For the text-containing cell, return its midpoint in (X, Y) coordinate format. 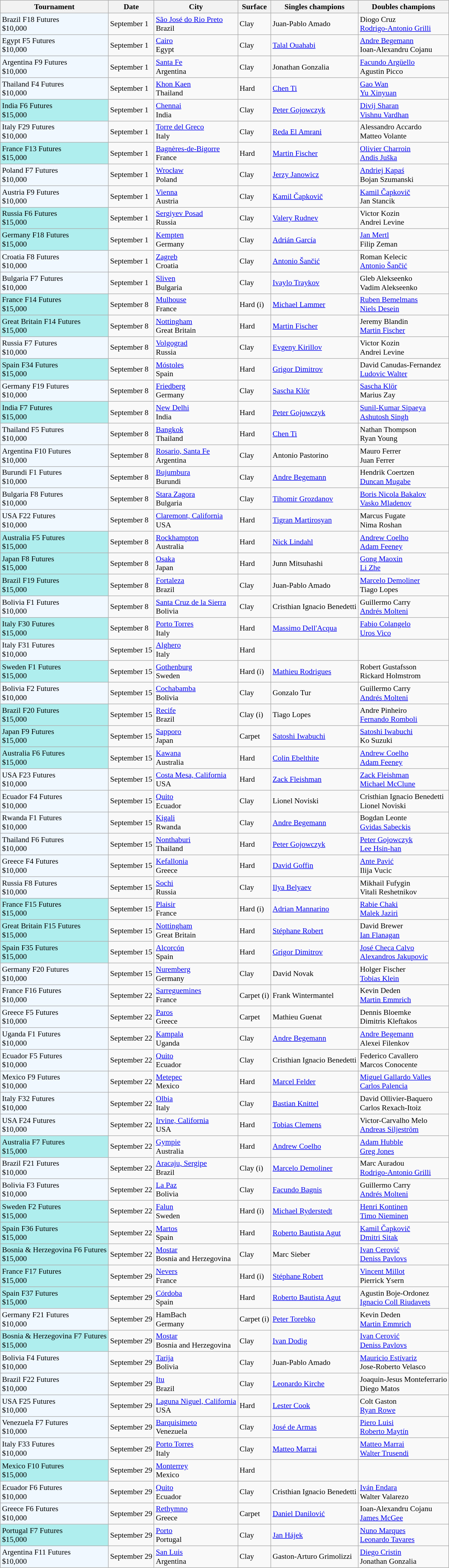
Lionel Noviski (315, 801)
GothenburgSweden (196, 672)
Adrian Mannarino (315, 909)
Date (131, 7)
Holger Fischer Tobias Klein (403, 974)
Santa Cruz de la SierraBolivia (196, 607)
Tihomir Grozdanov (315, 499)
Talal Ouahabi (315, 45)
Sascha Klör Marius Zay (403, 391)
Andriej Kapaś Bojan Szumanski (403, 175)
Kamil Čapkovič (315, 196)
David Novak (315, 974)
France F14 Futures$15,000 (54, 304)
Kamil Čapkovič Jan Stancik (403, 196)
Greece F5 Futures$10,000 (54, 1017)
USA F23 Futures$10,000 (54, 779)
Ecuador F4 Futures$10,000 (54, 801)
Irvine, CaliforniaUSA (196, 1125)
Colin Ebelthite (315, 758)
Daniel Danilović (315, 1513)
KefalloniaGreece (196, 866)
Bosnia & Herzegovina F7 Futures$15,000 (54, 1341)
Lester Cook (315, 1406)
Bolivia F1 Futures$10,000 (54, 607)
Sweden F1 Futures$15,000 (54, 672)
Mathieu Rodrigues (315, 672)
Jan Hájek (315, 1535)
Andrew Coelho (315, 1147)
Sunil-Kumar Sipaeya Ashutosh Singh (403, 413)
Antonio Šančić (315, 261)
Evgeny Kirillov (315, 348)
Brazil F20 Futures$15,000 (54, 715)
Thailand F4 Futures$10,000 (54, 88)
Olivier Charroin Andis Juška (403, 153)
OlbiaItaly (196, 1103)
José Checa Calvo Alexandros Jakupovic (403, 952)
Argentina F9 Futures$10,000 (54, 67)
Costa Mesa, CaliforniaUSA (196, 779)
Satoshi Iwabuchi Ko Suzuki (403, 736)
FriedbergGermany (196, 391)
Colt Gaston Ryan Rowe (403, 1406)
GympieAustralia (196, 1147)
Great Britain F14 Futures$15,000 (54, 326)
Diego Cristin Jonathan Gonzalia (403, 1557)
Stara ZagoraBulgaria (196, 499)
David Canudas-Fernandez Ludovic Walter (403, 369)
BujumburaBurundi (196, 477)
Tobias Clemens (315, 1125)
Andre Begemann Ioan-Alexandru Cojanu (403, 45)
Thailand F6 Futures$10,000 (54, 844)
Iván Endara Walter Valarezo (403, 1492)
France F15 Futures$15,000 (54, 909)
MóstolesSpain (196, 369)
Ivaylo Traykov (315, 283)
Marc Sieber (315, 1255)
MulhouseFrance (196, 304)
Alessandro Accardo Matteo Volante (403, 131)
Rosario, Santa FeArgentina (196, 456)
Bosnia & Herzegovina F6 Futures$15,000 (54, 1255)
Gonzalo Tur (315, 693)
Greece F4 Futures$10,000 (54, 866)
Cristhian Ignacio Benedetti Lionel Noviski (403, 801)
Jonathan Gonzalia (315, 67)
Brazil F21 Futures$10,000 (54, 1168)
ZagrebCroatia (196, 261)
Adam Hubble Greg Jones (403, 1147)
San LuisArgentina (196, 1557)
Diogo Cruz Rodrigo-Antonio Grilli (403, 24)
Bolivia F3 Futures$10,000 (54, 1190)
Italy F33 Futures$10,000 (54, 1449)
Ivan Dodig (315, 1341)
Satoshi Iwabuchi (315, 736)
Nuno Marques Leonardo Tavares (403, 1535)
NeversFrance (196, 1276)
NurembergGermany (196, 974)
Japan F8 Futures$15,000 (54, 564)
RockhamptonAustralia (196, 542)
Portugal F7 Futures$15,000 (54, 1535)
Italy F31 Futures$10,000 (54, 650)
Argentina F10 Futures$10,000 (54, 456)
Piero Luisi Roberto Maytín (403, 1427)
Peter Torebko (315, 1319)
VolgogradRussia (196, 348)
Tigran Martirosyan (315, 521)
AlcorcónSpain (196, 952)
USA F25 Futures$10,000 (54, 1406)
Zack Fleishman (315, 779)
PortoPortugal (196, 1535)
Ecuador F5 Futures$10,000 (54, 1060)
Brazil F18 Futures$10,000 (54, 24)
Marcelo Demoliner Tiago Lopes (403, 585)
Germany F21 Futures$10,000 (54, 1319)
PlaisirFrance (196, 909)
Miguel Gallardo Valles Carlos Palencia (403, 1082)
Junn Mitsuhashi (315, 564)
MonterreyMexico (196, 1470)
Tiago Lopes (315, 715)
Divij Sharan Vishnu Vardhan (403, 110)
Boris Nicola Bakalov Vasko Mladenov (403, 499)
Santa FeArgentina (196, 67)
Adrián García (315, 239)
USA F24 Futures$10,000 (54, 1125)
City (196, 7)
Italy F29 Futures$10,000 (54, 131)
Bolivia F2 Futures$10,000 (54, 693)
RecifeBrazil (196, 715)
Michael Lammer (315, 304)
SarregueminesFrance (196, 995)
Italy F30 Futures$15,000 (54, 628)
Japan F9 Futures$15,000 (54, 736)
Dennis Bloemke Dimitris Kleftakos (403, 1017)
Bulgaria F8 Futures$10,000 (54, 499)
Gleb Alekseenko Vadim Alekseenko (403, 283)
Brazil F19 Futures$15,000 (54, 585)
São José do Rio PretoBrazil (196, 24)
David Brewer Ian Flanagan (403, 930)
OsakaJapan (196, 564)
USA F22 Futures$10,000 (54, 521)
ViennaAustria (196, 196)
Mexico F10 Futures$15,000 (54, 1470)
France F17 Futures$15,000 (54, 1276)
Reda El Amrani (315, 131)
Mexico F9 Futures$10,000 (54, 1082)
Massimo Dell'Acqua (315, 628)
Gao Wan Yu Xinyuan (403, 88)
BangkokThailand (196, 434)
Leonardo Kirche (315, 1384)
Jeremy Blandin Martin Fischer (403, 326)
Rabie Chaki Malek Jaziri (403, 909)
Mikhail Fufygin Vitali Reshetnikov (403, 887)
NonthaburiThailand (196, 844)
Vincent Millot Pierrick Ysern (403, 1276)
CórdobaSpain (196, 1298)
Nathan Thompson Ryan Young (403, 434)
Austria F9 Futures$10,000 (54, 196)
Mauro Ferrer Juan Ferrer (403, 456)
ChennaiIndia (196, 110)
Ioan-Alexandru Cojanu James McGee (403, 1513)
SapporoJapan (196, 736)
Robert Gustafsson Rickard Holmstrom (403, 672)
Joaquin-Jesus Monteferrario Diego Matos (403, 1384)
TarijaBolivia (196, 1363)
Ante Pavić Ilija Vucic (403, 866)
Fabio Colangelo Uros Vico (403, 628)
Hendrik Coertzen Duncan Mugabe (403, 477)
Marcelo Demoliner (315, 1168)
MartosSpain (196, 1233)
Laguna Niguel, CaliforniaUSA (196, 1406)
Great Britain F15 Futures$15,000 (54, 930)
Russia F8 Futures$10,000 (54, 887)
Egypt F5 Futures$10,000 (54, 45)
Burundi F1 Futures$10,000 (54, 477)
KigaliRwanda (196, 822)
Frank Wintermantel (315, 995)
Ecuador F6 Futures$10,000 (54, 1492)
Sergiyev PosadRussia (196, 218)
FortalezaBrazil (196, 585)
BarquisimetoVenezuela (196, 1427)
Matteo Marrai Walter Trusendi (403, 1449)
Michael Ryderstedt (315, 1212)
Germany F19 Futures$10,000 (54, 391)
Agustin Boje-Ordonez Ignacio Coll Riudavets (403, 1298)
Nick Lindahl (315, 542)
La PazBolivia (196, 1190)
Spain F37 Futures$15,000 (54, 1298)
José de Armas (315, 1427)
Roman Kelecic Antonio Šančić (403, 261)
Facundo Argüello Agustin Picco (403, 67)
Marcus Fugate Nima Roshan (403, 521)
Bogdan Leonte Gvidas Sabeckis (403, 822)
Victor-Carvalho Melo Andreas Siljeström (403, 1125)
France F13 Futures$15,000 (54, 153)
FalunSweden (196, 1212)
Germany F20 Futures$10,000 (54, 974)
Croatia F8 Futures$10,000 (54, 261)
RethymnoGreece (196, 1513)
Matteo Marrai (315, 1449)
Germany F18 Futures$15,000 (54, 239)
Bulgaria F7 Futures$10,000 (54, 283)
Spain F34 Futures$15,000 (54, 369)
Uganda F1 Futures$10,000 (54, 1039)
Mathieu Guenat (315, 1017)
France F16 Futures$10,000 (54, 995)
Poland F7 Futures$10,000 (54, 175)
Khon KaenThailand (196, 88)
KawanaAustralia (196, 758)
Andre Pinheiro Fernando Romboli (403, 715)
Bolivia F4 Futures$10,000 (54, 1363)
Gaston-Arturo Grimolizzi (315, 1557)
Greece F6 Futures$10,000 (54, 1513)
Zack Fleishman Michael McClune (403, 779)
Australia F5 Futures$15,000 (54, 542)
HamBachGermany (196, 1319)
Jan Mertl Filip Zeman (403, 239)
Torre del GrecoItaly (196, 131)
KemptenGermany (196, 239)
Facundo Bagnis (315, 1190)
ParosGreece (196, 1017)
Argentina F11 Futures$10,000 (54, 1557)
India F6 Futures$15,000 (54, 110)
Andre Begemann Alexei Filenkov (403, 1039)
Thailand F5 Futures$10,000 (54, 434)
KampalaUganda (196, 1039)
Venezuela F7 Futures$10,000 (54, 1427)
Aracaju, SergipeBrazil (196, 1168)
Sweden F2 Futures$15,000 (54, 1212)
Antonio Pastorino (315, 456)
Kamil Čapkovič Dmitri Sitak (403, 1233)
Tournament (54, 7)
Jerzy Janowicz (315, 175)
Rwanda F1 Futures$10,000 (54, 822)
Peter Gojowczyk Lee Hsin-han (403, 844)
Brazil F22 Futures$10,000 (54, 1384)
David Goffin (315, 866)
CochabambaBolivia (196, 693)
Mauricio Estívariz Jose-Roberto Velasco (403, 1363)
India F7 Futures$15,000 (54, 413)
Australia F7 Futures$15,000 (54, 1147)
Henri Kontinen Timo Nieminen (403, 1212)
WrocławPoland (196, 175)
Claremont, CaliforniaUSA (196, 521)
Marc Auradou Rodrigo-Antonio Grilli (403, 1168)
SochiRussia (196, 887)
Doubles champions (403, 7)
Italy F32 Futures$10,000 (54, 1103)
Singles champions (315, 7)
SlivenBulgaria (196, 283)
CairoEgypt (196, 45)
Australia F6 Futures$15,000 (54, 758)
Marcel Felder (315, 1082)
ItuBrazil (196, 1384)
Bastian Knittel (315, 1103)
Valery Rudnev (315, 218)
Russia F6 Futures$15,000 (54, 218)
Gong Maoxin Li Zhe (403, 564)
David Ollivier-Baquero Carlos Rexach-Itoiz (403, 1103)
Surface (254, 7)
Ruben Bemelmans Niels Desein (403, 304)
Sascha Klör (315, 391)
New DelhiIndia (196, 413)
Federico Cavallero Marcos Conocente (403, 1060)
Russia F7 Futures$10,000 (54, 348)
Spain F36 Futures$15,000 (54, 1233)
Spain F35 Futures$15,000 (54, 952)
Ilya Belyaev (315, 887)
Bagnères-de-BigorreFrance (196, 153)
MetepecMexico (196, 1082)
AlgheroItaly (196, 650)
